For the text-containing cell, return its midpoint in (x, y) coordinate format. 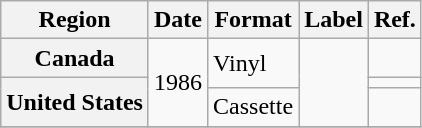
Cassette (254, 107)
Format (254, 20)
Ref. (394, 20)
Date (178, 20)
Canada (75, 58)
Region (75, 20)
Vinyl (254, 64)
1986 (178, 82)
United States (75, 102)
Label (334, 20)
